Capture the cell that displays the provided text and extract its (x, y) central coordinate. 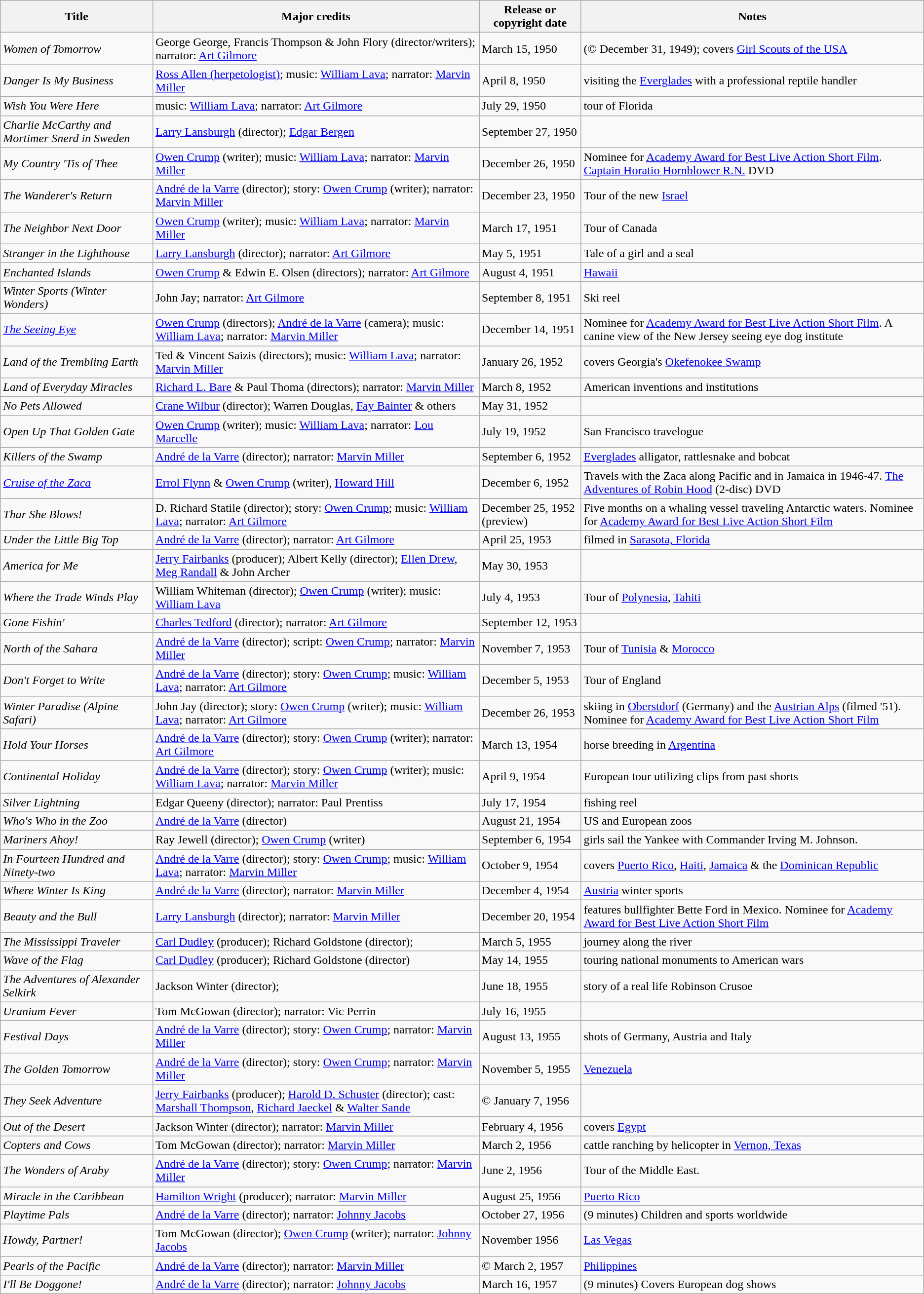
The Golden Tomorrow (77, 1069)
Cruise of the Zaca (77, 483)
August 4, 1951 (530, 272)
Larry Lansburgh (director); narrator: Marvin Miller (316, 916)
(© December 31, 1949); covers Girl Scouts of the USA (752, 48)
American inventions and institutions (752, 387)
August 21, 1954 (530, 821)
The Neighbor Next Door (77, 228)
Errol Flynn & Owen Crump (writer), Howard Hill (316, 483)
June 18, 1955 (530, 986)
September 27, 1950 (530, 131)
covers Georgia's Okefenokee Swamp (752, 361)
Continental Holiday (77, 777)
shots of Germany, Austria and Italy (752, 1036)
December 5, 1953 (530, 680)
Stranger in the Lighthouse (77, 253)
They Seek Adventure (77, 1101)
André de la Varre (director); script: Owen Crump; narrator: Marvin Miller (316, 648)
Tour of Polynesia, Tahiti (752, 597)
Winter Sports (Winter Wonders) (77, 297)
November 5, 1955 (530, 1069)
December 20, 1954 (530, 916)
Charlie McCarthy and Mortimer Snerd in Sweden (77, 131)
Nominee for Academy Award for Best Live Action Short Film. Captain Horatio Hornblower R.N. DVD (752, 164)
André de la Varre (director); story: Owen Crump; music: William Lava; narrator: Marvin Miller (316, 866)
July 19, 1952 (530, 431)
October 9, 1954 (530, 866)
July 17, 1954 (530, 802)
In Fourteen Hundred and Ninety-two (77, 866)
Las Vegas (752, 1241)
Land of the Trembling Earth (77, 361)
March 2, 1956 (530, 1145)
covers Puerto Rico, Haiti, Jamaica & the Dominican Republic (752, 866)
Out of the Desert (77, 1126)
Ray Jewell (director); Owen Crump (writer) (316, 840)
Howdy, Partner! (77, 1241)
Philippines (752, 1266)
Tour of the Middle East. (752, 1171)
Tom McGowan (director); narrator: Vic Perrin (316, 1011)
© March 2, 1957 (530, 1266)
Carl Dudley (producer); Richard Goldstone (director); (316, 942)
May 30, 1953 (530, 566)
Wish You Were Here (77, 106)
filmed in Sarasota, Florida (752, 540)
May 5, 1951 (530, 253)
Hawaii (752, 272)
Gone Fishin' (77, 623)
John Jay (director); story: Owen Crump (writer); music: William Lava; narrator: Art Gilmore (316, 713)
April 25, 1953 (530, 540)
André de la Varre (director); story: Owen Crump; music: William Lava; narrator: Art Gilmore (316, 680)
Owen Crump & Edwin E. Olsen (directors); narrator: Art Gilmore (316, 272)
Miracle in the Caribbean (77, 1196)
No Pets Allowed (77, 406)
Tale of a girl and a seal (752, 253)
Thar She Blows! (77, 514)
André de la Varre (director); story: Owen Crump (writer); music: William Lava; narrator: Marvin Miller (316, 777)
journey along the river (752, 942)
Release or copyright date (530, 17)
May 14, 1955 (530, 960)
George George, Francis Thompson & John Flory (director/writers); narrator: Art Gilmore (316, 48)
March 13, 1954 (530, 744)
John Jay; narrator: Art Gilmore (316, 297)
March 15, 1950 (530, 48)
Jerry Fairbanks (producer); Albert Kelly (director); Ellen Drew, Meg Randall & John Archer (316, 566)
Winter Paradise (Alpine Safari) (77, 713)
Festival Days (77, 1036)
December 25, 1952 (preview) (530, 514)
Larry Lansburgh (director); Edgar Bergen (316, 131)
The Mississippi Traveler (77, 942)
North of the Sahara (77, 648)
tour of Florida (752, 106)
November 7, 1953 (530, 648)
Jackson Winter (director); narrator: Marvin Miller (316, 1126)
The Wanderer's Return (77, 195)
music: William Lava; narrator: Art Gilmore (316, 106)
features bullfighter Bette Ford in Mexico. Nominee for Academy Award for Best Live Action Short Film (752, 916)
Larry Lansburgh (director); narrator: Art Gilmore (316, 253)
Notes (752, 17)
Jackson Winter (director); (316, 986)
March 8, 1952 (530, 387)
The Adventures of Alexander Selkirk (77, 986)
© January 7, 1956 (530, 1101)
Beauty and the Bull (77, 916)
girls sail the Yankee with Commander Irving M. Johnson. (752, 840)
Venezuela (752, 1069)
Wave of the Flag (77, 960)
December 23, 1950 (530, 195)
April 9, 1954 (530, 777)
December 4, 1954 (530, 891)
America for Me (77, 566)
visiting the Everglades with a professional reptile handler (752, 81)
September 12, 1953 (530, 623)
March 5, 1955 (530, 942)
Owen Crump (directors); André de la Varre (camera); music: William Lava; narrator: Marvin Miller (316, 330)
December 14, 1951 (530, 330)
Mariners Ahoy! (77, 840)
December 26, 1950 (530, 164)
I'll Be Doggone! (77, 1285)
Land of Everyday Miracles (77, 387)
July 29, 1950 (530, 106)
March 16, 1957 (530, 1285)
Tom McGowan (director); narrator: Marvin Miller (316, 1145)
My Country 'Tis of Thee (77, 164)
Playtime Pals (77, 1215)
Charles Tedford (director); narrator: Art Gilmore (316, 623)
Travels with the Zaca along Pacific and in Jamaica in 1946-47. The Adventures of Robin Hood (2-disc) DVD (752, 483)
US and European zoos (752, 821)
story of a real life Robinson Crusoe (752, 986)
Owen Crump (writer); music: William Lava; narrator: Lou Marcelle (316, 431)
cattle ranching by helicopter in Vernon, Texas (752, 1145)
(9 minutes) Covers European dog shows (752, 1285)
Puerto Rico (752, 1196)
May 31, 1952 (530, 406)
Edgar Queeny (director); narrator: Paul Prentiss (316, 802)
Tour of Canada (752, 228)
D. Richard Statile (director); story: Owen Crump; music: William Lava; narrator: Art Gilmore (316, 514)
Women of Tomorrow (77, 48)
Tour of England (752, 680)
André de la Varre (director); narrator: Art Gilmore (316, 540)
Hamilton Wright (producer); narrator: Marvin Miller (316, 1196)
December 26, 1953 (530, 713)
July 16, 1955 (530, 1011)
Who's Who in the Zoo (77, 821)
August 25, 1956 (530, 1196)
covers Egypt (752, 1126)
September 6, 1952 (530, 457)
Carl Dudley (producer); Richard Goldstone (director) (316, 960)
Tom McGowan (director); Owen Crump (writer); narrator: Johnny Jacobs (316, 1241)
Silver Lightning (77, 802)
Pearls of the Pacific (77, 1266)
October 27, 1956 (530, 1215)
Enchanted Islands (77, 272)
Jerry Fairbanks (producer); Harold D. Schuster (director); cast: Marshall Thompson, Richard Jaeckel & Walter Sande (316, 1101)
William Whiteman (director); Owen Crump (writer); music: William Lava (316, 597)
André de la Varre (director); story: Owen Crump (writer); narrator: Art Gilmore (316, 744)
Tour of the new Israel (752, 195)
skiing in Oberstdorf (Germany) and the Austrian Alps (filmed '51). Nominee for Academy Award for Best Live Action Short Film (752, 713)
Tour of Tunisia & Morocco (752, 648)
Richard L. Bare & Paul Thoma (directors); narrator: Marvin Miller (316, 387)
European tour utilizing clips from past shorts (752, 777)
September 6, 1954 (530, 840)
Ross Allen (herpetologist); music: William Lava; narrator: Marvin Miller (316, 81)
Everglades alligator, rattlesnake and bobcat (752, 457)
Hold Your Horses (77, 744)
June 2, 1956 (530, 1171)
Five months on a whaling vessel traveling Antarctic waters. Nominee for Academy Award for Best Live Action Short Film (752, 514)
December 6, 1952 (530, 483)
Where Winter Is King (77, 891)
Nominee for Academy Award for Best Live Action Short Film. A canine view of the New Jersey seeing eye dog institute (752, 330)
Danger Is My Business (77, 81)
Major credits (316, 17)
Killers of the Swamp (77, 457)
Under the Little Big Top (77, 540)
Open Up That Golden Gate (77, 431)
touring national monuments to American wars (752, 960)
Ski reel (752, 297)
September 8, 1951 (530, 297)
horse breeding in Argentina (752, 744)
fishing reel (752, 802)
August 13, 1955 (530, 1036)
The Wonders of Araby (77, 1171)
Title (77, 17)
Austria winter sports (752, 891)
April 8, 1950 (530, 81)
January 26, 1952 (530, 361)
Crane Wilbur (director); Warren Douglas, Fay Bainter & others (316, 406)
Don't Forget to Write (77, 680)
André de la Varre (director) (316, 821)
Ted & Vincent Saizis (directors); music: William Lava; narrator: Marvin Miller (316, 361)
Uranium Fever (77, 1011)
Copters and Cows (77, 1145)
February 4, 1956 (530, 1126)
March 17, 1951 (530, 228)
Where the Trade Winds Play (77, 597)
San Francisco travelogue (752, 431)
July 4, 1953 (530, 597)
November 1956 (530, 1241)
(9 minutes) Children and sports worldwide (752, 1215)
André de la Varre (director); story: Owen Crump (writer); narrator: Marvin Miller (316, 195)
The Seeing Eye (77, 330)
